Provide the [X, Y] coordinate of the cell's center where the given text is located.  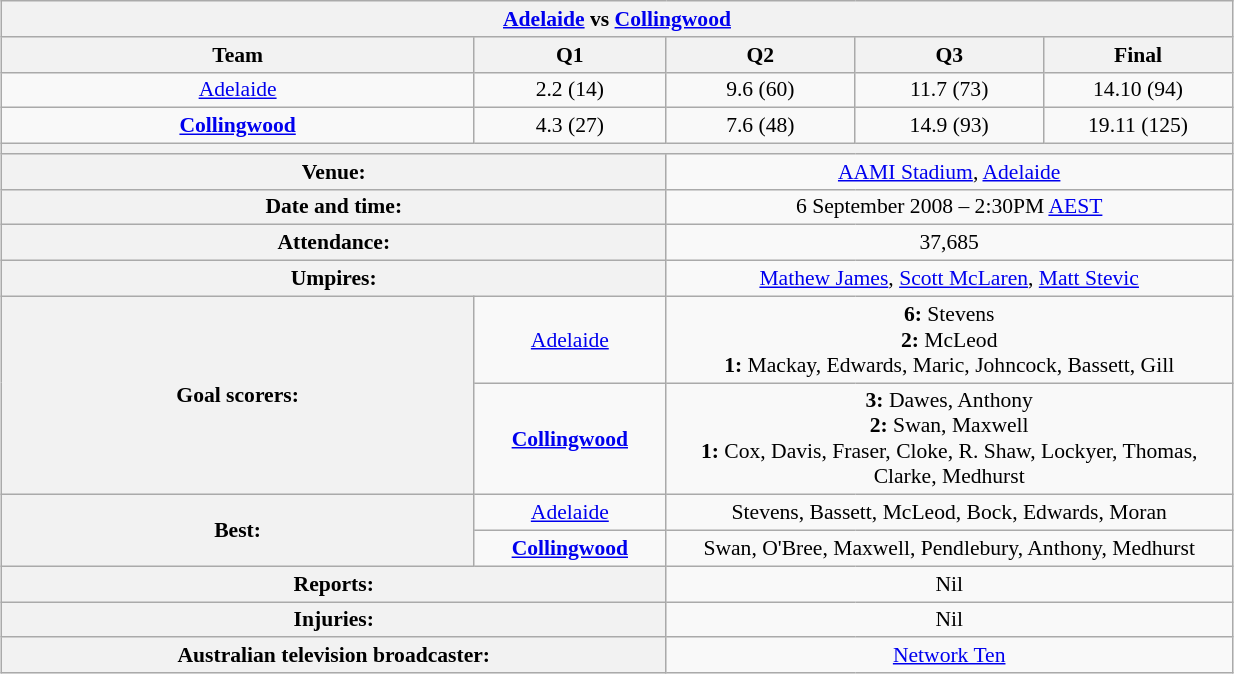
6 September 2008 – 2:30PM AEST [950, 207]
14.10 (94) [1138, 90]
6: Stevens2: McLeod 1: Mackay, Edwards, Maric, Johncock, Bassett, Gill [950, 340]
Attendance: [334, 243]
2.2 (14) [570, 90]
Goal scorers: [238, 396]
Date and time: [334, 207]
Reports: [334, 584]
Q2 [760, 55]
AAMI Stadium, Adelaide [950, 172]
Adelaide vs Collingwood [618, 19]
Mathew James, Scott McLaren, Matt Stevic [950, 279]
7.6 (48) [760, 126]
Injuries: [334, 620]
9.6 (60) [760, 90]
Q1 [570, 55]
11.7 (73) [950, 90]
Stevens, Bassett, McLeod, Bock, Edwards, Moran [950, 513]
19.11 (125) [1138, 126]
Umpires: [334, 279]
Final [1138, 55]
Network Ten [950, 656]
Swan, O'Bree, Maxwell, Pendlebury, Anthony, Medhurst [950, 549]
37,685 [950, 243]
Team [238, 55]
Venue: [334, 172]
Australian television broadcaster: [334, 656]
14.9 (93) [950, 126]
Q3 [950, 55]
3: Dawes, Anthony2: Swan, Maxwell 1: Cox, Davis, Fraser, Cloke, R. Shaw, Lockyer, Thomas, Clarke, Medhurst [950, 439]
4.3 (27) [570, 126]
Best: [238, 530]
